Return [x, y] of the center of cell containing provided text 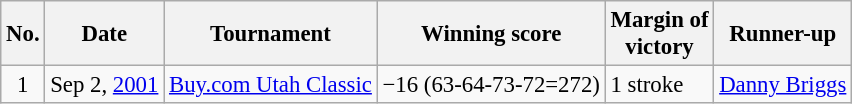
1 [23, 85]
1 stroke [660, 85]
−16 (63-64-73-72=272) [491, 85]
Sep 2, 2001 [104, 85]
Winning score [491, 34]
No. [23, 34]
Tournament [270, 34]
Margin ofvictory [660, 34]
Danny Briggs [783, 85]
Buy.com Utah Classic [270, 85]
Date [104, 34]
Runner-up [783, 34]
